From the cell containing the given text, extract its center point as (X, Y) coordinate. 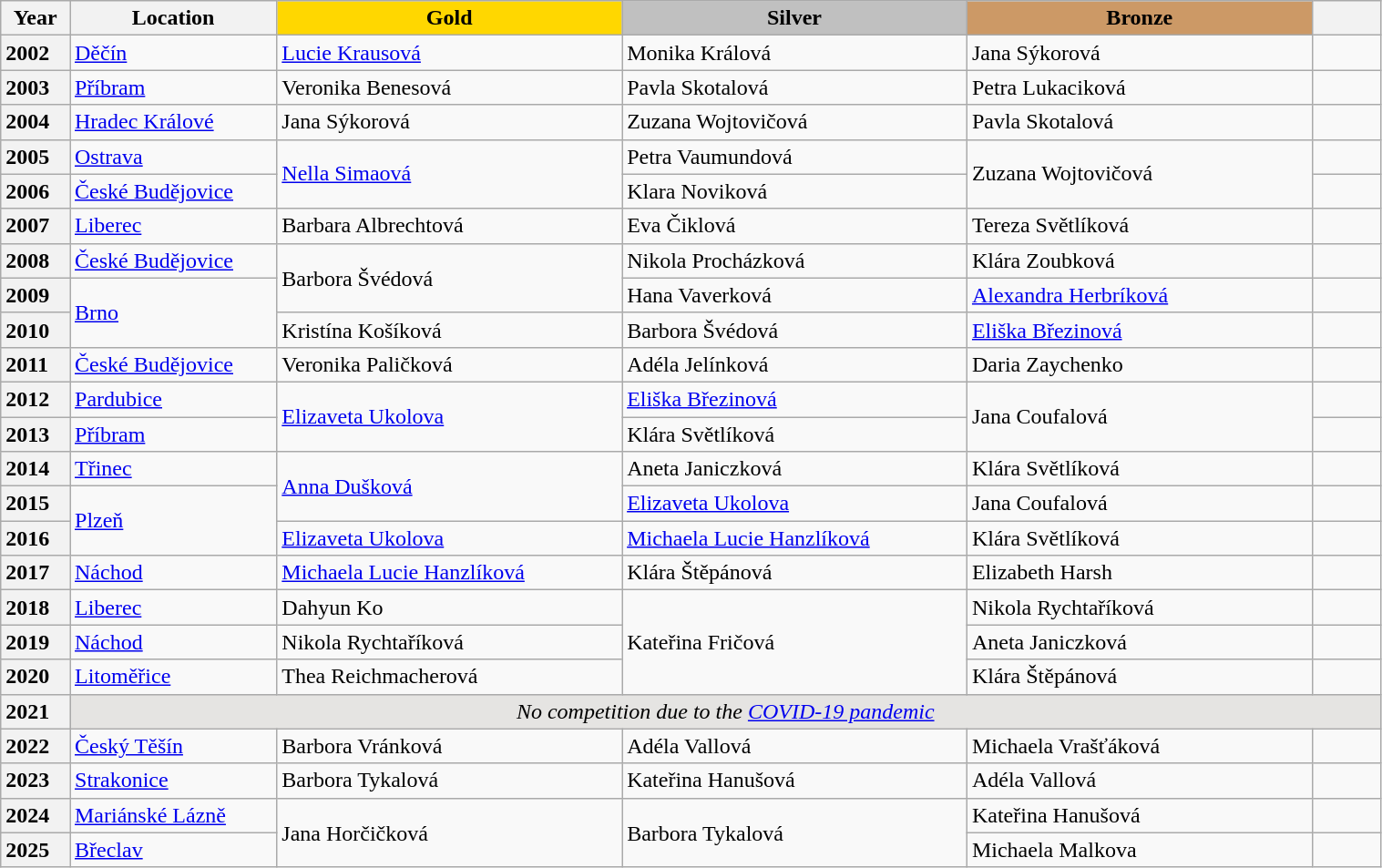
Barbara Albrechtová (450, 226)
Elizabeth Harsh (1139, 573)
Lucie Krausová (450, 53)
2013 (36, 434)
Anna Dušková (450, 486)
2021 (36, 711)
Plzeň (173, 521)
Michaela Vrašťáková (1139, 746)
Petra Lukaciková (1139, 87)
Brno (173, 312)
2012 (36, 399)
Ostrava (173, 157)
Eva Čiklová (794, 226)
Mariánské Lázně (173, 815)
Děčín (173, 53)
Silver (794, 18)
Hana Vaverková (794, 295)
Hradec Králové (173, 122)
2005 (36, 157)
Gold (450, 18)
2022 (36, 746)
Kateřina Fričová (794, 642)
Michaela Malkova (1139, 850)
No competition due to the COVID-19 pandemic (725, 711)
2002 (36, 53)
Alexandra Herbríková (1139, 295)
2004 (36, 122)
2025 (36, 850)
Barbora Vránková (450, 746)
2023 (36, 781)
Adéla Jelínková (794, 364)
2006 (36, 191)
Český Těšín (173, 746)
Thea Reichmacherová (450, 677)
Pardubice (173, 399)
2019 (36, 642)
2009 (36, 295)
Nella Simaová (450, 174)
2015 (36, 504)
Year (36, 18)
2011 (36, 364)
2018 (36, 608)
Veronika Paličková (450, 364)
2014 (36, 469)
2016 (36, 538)
Třinec (173, 469)
Daria Zaychenko (1139, 364)
Veronika Benesová (450, 87)
Kristína Košíková (450, 330)
2003 (36, 87)
Klára Zoubková (1139, 260)
2024 (36, 815)
Břeclav (173, 850)
2008 (36, 260)
Location (173, 18)
Litoměřice (173, 677)
Monika Králová (794, 53)
2010 (36, 330)
Klara Noviková (794, 191)
2020 (36, 677)
Jana Horčičková (450, 832)
2007 (36, 226)
Bronze (1139, 18)
Tereza Světlíková (1139, 226)
Nikola Procházková (794, 260)
Strakonice (173, 781)
Petra Vaumundová (794, 157)
2017 (36, 573)
Dahyun Ko (450, 608)
